Return [X, Y] of the center of cell containing provided text 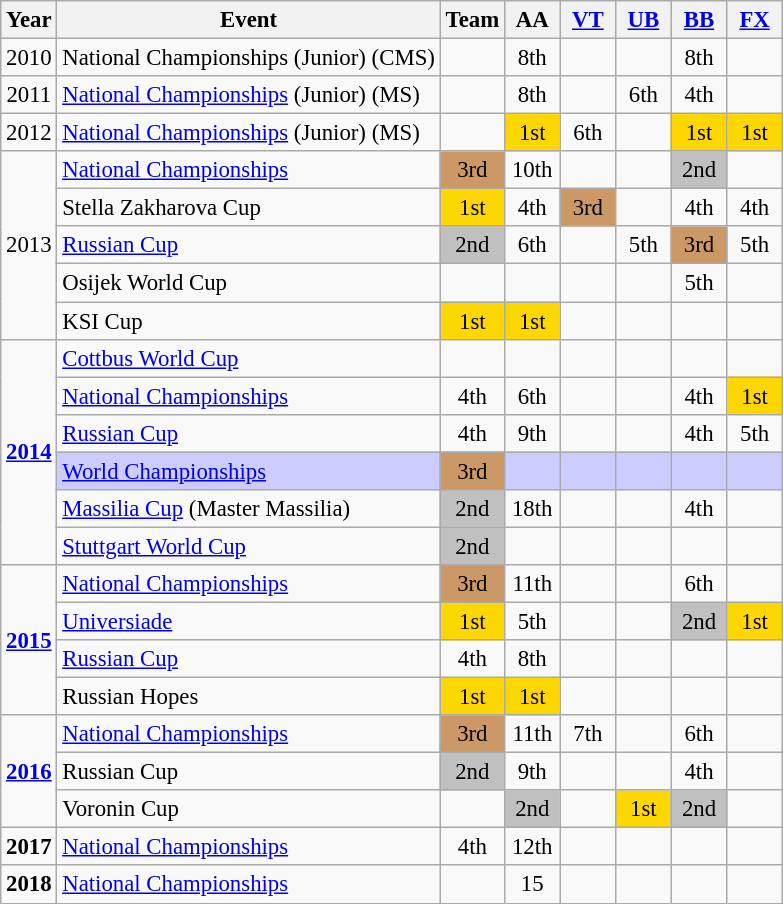
Massilia Cup (Master Massilia) [248, 509]
18th [532, 509]
Stella Zakharova Cup [248, 208]
Universiade [248, 621]
2014 [29, 452]
12th [532, 847]
Event [248, 20]
Voronin Cup [248, 809]
2016 [29, 772]
Year [29, 20]
Cottbus World Cup [248, 358]
FX [755, 20]
10th [532, 170]
2015 [29, 640]
2018 [29, 885]
2010 [29, 58]
15 [532, 885]
BB [699, 20]
Stuttgart World Cup [248, 546]
UB [644, 20]
Team [472, 20]
VT [588, 20]
World Championships [248, 471]
2012 [29, 133]
Osijek World Cup [248, 283]
2013 [29, 245]
KSI Cup [248, 321]
7th [588, 734]
AA [532, 20]
Russian Hopes [248, 697]
2011 [29, 95]
2017 [29, 847]
National Championships (Junior) (CMS) [248, 58]
